Detect which cell encompasses the target text, then output its [X, Y] center coordinate. 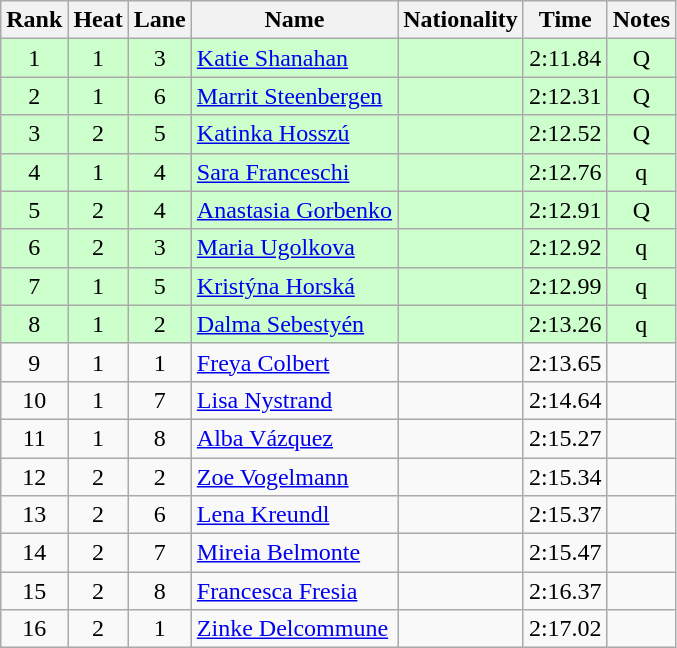
Lisa Nystrand [294, 400]
11 [34, 438]
Time [565, 20]
Katinka Hosszú [294, 134]
9 [34, 362]
Dalma Sebestyén [294, 324]
Lena Kreundl [294, 515]
Mireia Belmonte [294, 553]
2:16.37 [565, 591]
Marrit Steenbergen [294, 96]
Freya Colbert [294, 362]
16 [34, 629]
Alba Vázquez [294, 438]
Name [294, 20]
2:12.92 [565, 248]
Zoe Vogelmann [294, 477]
Nationality [461, 20]
2:12.31 [565, 96]
2:15.37 [565, 515]
13 [34, 515]
Sara Franceschi [294, 172]
2:12.99 [565, 286]
2:14.64 [565, 400]
Zinke Delcommune [294, 629]
2:15.27 [565, 438]
Katie Shanahan [294, 58]
2:12.52 [565, 134]
Heat [98, 20]
2:11.84 [565, 58]
Francesca Fresia [294, 591]
10 [34, 400]
2:13.65 [565, 362]
Rank [34, 20]
Maria Ugolkova [294, 248]
2:15.34 [565, 477]
14 [34, 553]
2:12.76 [565, 172]
2:15.47 [565, 553]
12 [34, 477]
Notes [641, 20]
Anastasia Gorbenko [294, 210]
2:12.91 [565, 210]
2:13.26 [565, 324]
2:17.02 [565, 629]
Lane [160, 20]
Kristýna Horská [294, 286]
15 [34, 591]
